From the cell containing the given text, extract its center point as [X, Y] coordinate. 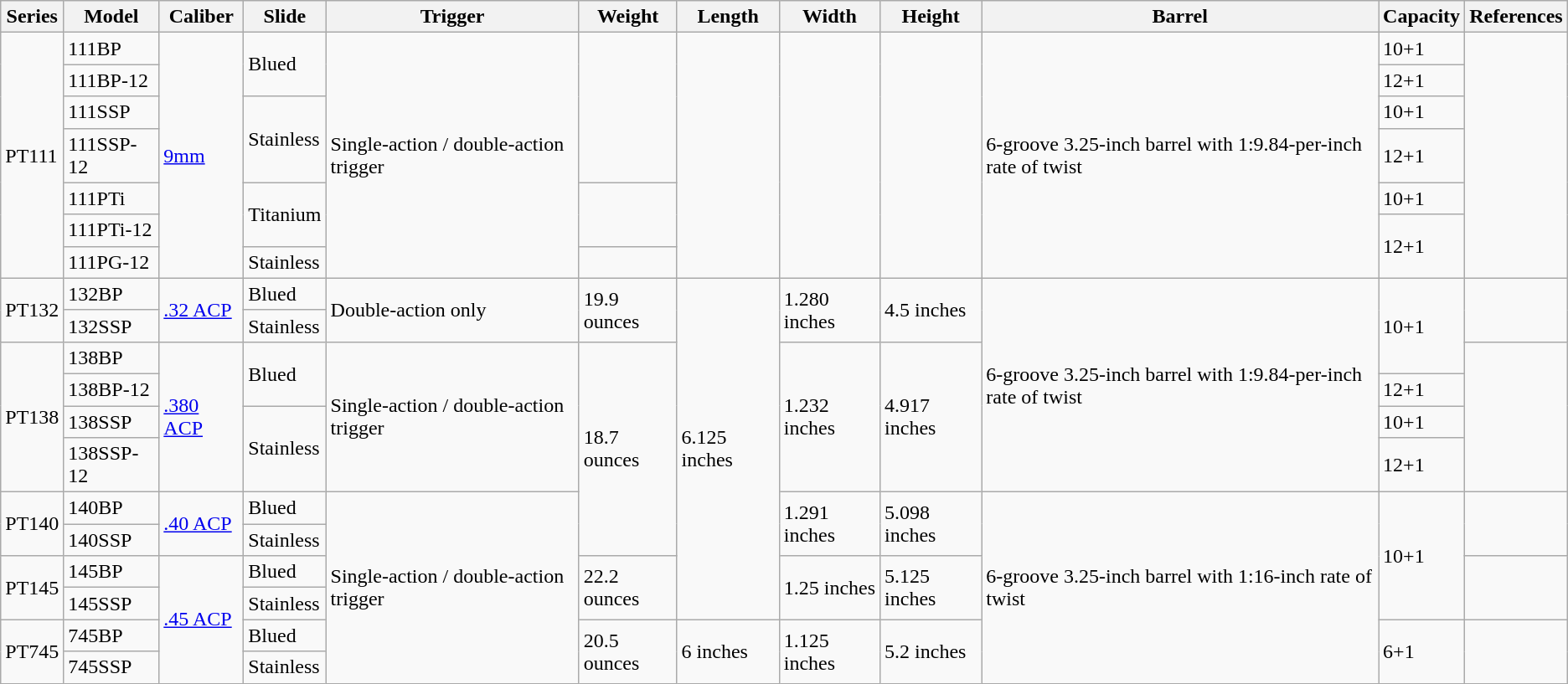
6 inches [728, 651]
4.917 inches [931, 417]
140BP [111, 508]
Double-action only [452, 310]
4.5 inches [931, 310]
1.280 inches [829, 310]
5.098 inches [931, 524]
111SSP [111, 112]
.32 ACP [201, 310]
138BP [111, 357]
132SSP [111, 326]
PT140 [32, 524]
111PG-12 [111, 262]
PT745 [32, 651]
111BP [111, 49]
.40 ACP [201, 524]
Width [829, 17]
Weight [628, 17]
1.25 inches [829, 588]
145SSP [111, 604]
Barrel [1180, 17]
22.2 ounces [628, 588]
1.232 inches [829, 417]
111BP-12 [111, 80]
PT145 [32, 588]
9mm [201, 156]
Capacity [1422, 17]
5.2 inches [931, 651]
745BP [111, 635]
140SSP [111, 540]
145BP [111, 572]
6-groove 3.25-inch barrel with 1:16-inch rate of twist [1180, 588]
.380 ACP [201, 417]
Length [728, 17]
1.125 inches [829, 651]
745SSP [111, 667]
Series [32, 17]
132BP [111, 294]
PT111 [32, 156]
20.5 ounces [628, 651]
18.7 ounces [628, 449]
138BP-12 [111, 389]
References [1516, 17]
19.9 ounces [628, 310]
1.291 inches [829, 524]
PT132 [32, 310]
6+1 [1422, 651]
111SSP-12 [111, 156]
111PTi-12 [111, 230]
6.125 inches [728, 449]
Height [931, 17]
Trigger [452, 17]
Caliber [201, 17]
Titanium [285, 214]
PT138 [32, 417]
138SSP-12 [111, 465]
.45 ACP [201, 620]
Slide [285, 17]
Model [111, 17]
111PTi [111, 198]
138SSP [111, 421]
5.125 inches [931, 588]
